Detect which cell encompasses the target text, then output its [x, y] center coordinate. 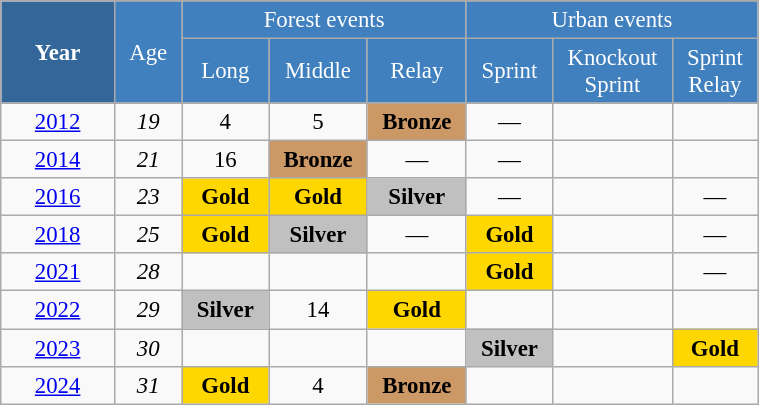
Long [226, 72]
23 [148, 197]
Relay [416, 72]
2014 [58, 160]
30 [148, 348]
Sprint [510, 72]
29 [148, 310]
Urban events [612, 20]
19 [148, 122]
Year [58, 52]
KnockoutSprint [612, 72]
Forest events [324, 20]
Middle [318, 72]
2024 [58, 385]
16 [226, 160]
2022 [58, 310]
21 [148, 160]
31 [148, 385]
2012 [58, 122]
2023 [58, 348]
5 [318, 122]
SprintRelay [714, 72]
2018 [58, 235]
2016 [58, 197]
Age [148, 52]
2021 [58, 273]
14 [318, 310]
28 [148, 273]
25 [148, 235]
